Return (x, y) of the center of cell containing provided text 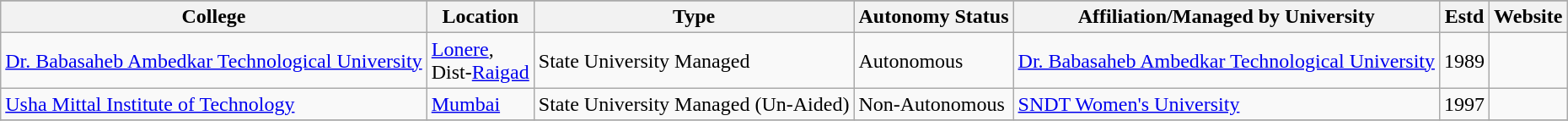
Estd (1463, 17)
Mumbai (481, 104)
Autonomy Status (934, 17)
State University Managed (Un-Aided) (694, 104)
1989 (1463, 61)
Location (481, 17)
Website (1528, 17)
College (214, 17)
Lonere,Dist-Raigad (481, 61)
Autonomous (934, 61)
SNDT Women's University (1226, 104)
Type (694, 17)
Non-Autonomous (934, 104)
Affiliation/Managed by University (1226, 17)
Usha Mittal Institute of Technology (214, 104)
State University Managed (694, 61)
1997 (1463, 104)
